Find where the given text appears and provide that cell's center as (X, Y) coordinate. 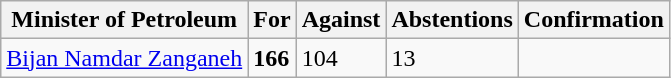
Bijan Namdar Zanganeh (124, 58)
Confirmation (594, 20)
13 (452, 58)
Against (341, 20)
Minister of Petroleum (124, 20)
104 (341, 58)
Abstentions (452, 20)
For (272, 20)
166 (272, 58)
